Output the [x, y] coordinate of the center of the cell containing the given text.  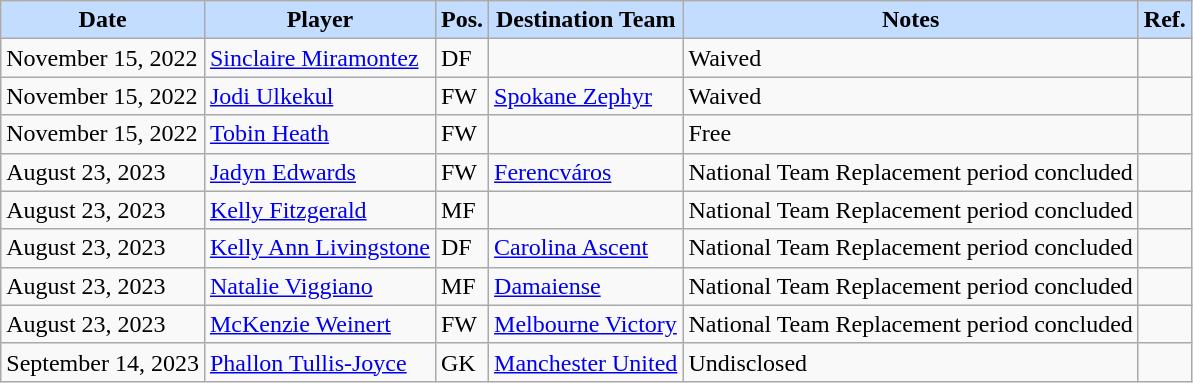
Phallon Tullis-Joyce [320, 362]
Notes [910, 20]
Destination Team [586, 20]
Natalie Viggiano [320, 286]
Free [910, 134]
Pos. [462, 20]
Jodi Ulkekul [320, 96]
McKenzie Weinert [320, 324]
Ref. [1164, 20]
September 14, 2023 [103, 362]
GK [462, 362]
Player [320, 20]
Date [103, 20]
Melbourne Victory [586, 324]
Jadyn Edwards [320, 172]
Ferencváros [586, 172]
Tobin Heath [320, 134]
Manchester United [586, 362]
Damaiense [586, 286]
Spokane Zephyr [586, 96]
Sinclaire Miramontez [320, 58]
Carolina Ascent [586, 248]
Kelly Ann Livingstone [320, 248]
Undisclosed [910, 362]
Kelly Fitzgerald [320, 210]
